Return the (x, y) coordinate for the center point of the cell that contains the specified text.  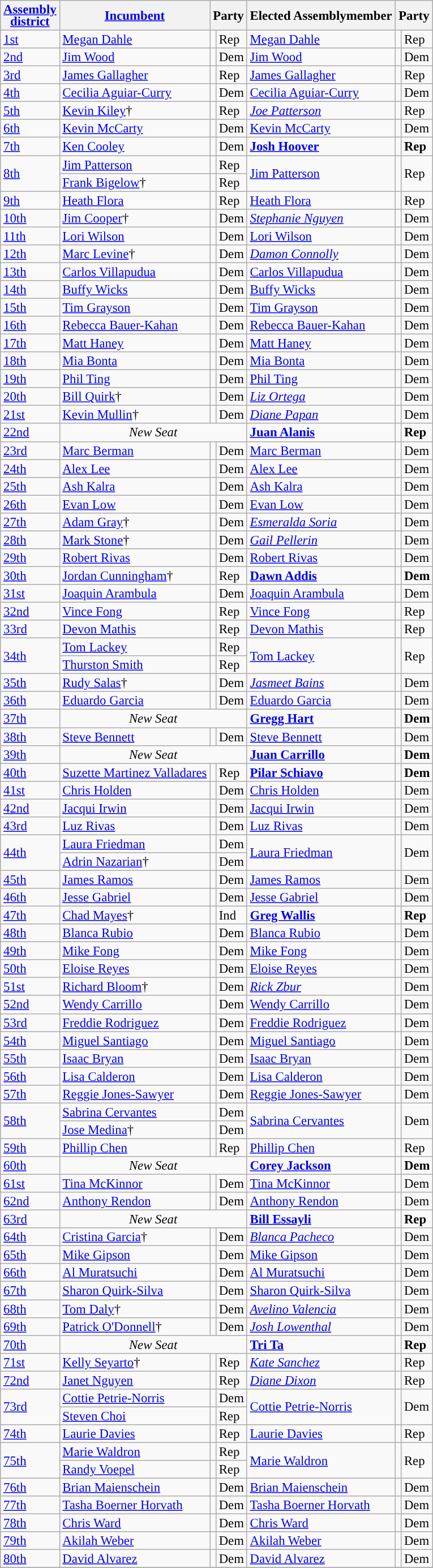
50th (30, 969)
Incumbent (135, 16)
Dawn Addis (321, 575)
75th (30, 1460)
21st (30, 415)
Mark Stone† (135, 540)
Bill Essayli (321, 1219)
47th (30, 916)
70th (30, 1344)
Jasmeet Bains (321, 683)
12th (30, 254)
78th (30, 1523)
Esmeralda Soria (321, 522)
15th (30, 307)
Blanca Pacheco (321, 1237)
56th (30, 1076)
Janet Nguyen (135, 1380)
34th (30, 656)
20th (30, 397)
72nd (30, 1380)
Diane Dixon (321, 1380)
Cristina Garcia† (135, 1237)
41st (30, 790)
64th (30, 1237)
Stephanie Nguyen (321, 218)
Gail Pellerin (321, 540)
Josh Hoover (321, 147)
Bill Quirk† (135, 397)
Assemblydistrict (30, 16)
Damon Connolly (321, 254)
Kevin Kiley† (135, 111)
80th (30, 1559)
Kelly Seyarto† (135, 1362)
29th (30, 558)
57th (30, 1094)
43rd (30, 826)
Richard Bloom† (135, 987)
Ken Cooley (135, 147)
13th (30, 272)
44th (30, 852)
6th (30, 129)
Corey Jackson (321, 1166)
40th (30, 772)
74th (30, 1434)
8th (30, 173)
58th (30, 1120)
Steven Choi (135, 1416)
30th (30, 575)
Marc Levine† (135, 254)
Pilar Schiavo (321, 772)
37th (30, 719)
53rd (30, 1023)
Tom Daly† (135, 1309)
11th (30, 236)
Suzette Martinez Valladares (135, 772)
2nd (30, 57)
54th (30, 1041)
19th (30, 379)
18th (30, 361)
63rd (30, 1219)
Ind (231, 916)
Diane Papan (321, 415)
17th (30, 343)
62nd (30, 1201)
32nd (30, 612)
Jordan Cunningham† (135, 575)
Juan Alanis (321, 433)
Chad Mayes† (135, 916)
10th (30, 218)
Rick Zbur (321, 987)
51st (30, 987)
65th (30, 1255)
Jose Medina† (135, 1130)
14th (30, 290)
Thurston Smith (135, 665)
Elected Assemblymember (321, 16)
3rd (30, 75)
55th (30, 1058)
Gregg Hart (321, 719)
27th (30, 522)
59th (30, 1148)
Joe Patterson (321, 111)
73rd (30, 1407)
76th (30, 1488)
28th (30, 540)
39th (30, 754)
46th (30, 897)
Kevin Mullin† (135, 415)
36th (30, 701)
38th (30, 737)
25th (30, 486)
Frank Bigelow† (135, 182)
52nd (30, 1005)
5th (30, 111)
Randy Voepel (135, 1470)
67th (30, 1291)
33rd (30, 629)
68th (30, 1309)
Jim Cooper† (135, 218)
24th (30, 469)
16th (30, 325)
Adam Gray† (135, 522)
Juan Carrillo (321, 754)
Tri Ta (321, 1344)
Rudy Salas† (135, 683)
35th (30, 683)
Greg Wallis (321, 916)
Adrin Nazarian† (135, 862)
61st (30, 1184)
45th (30, 879)
Avelino Valencia (321, 1309)
Kate Sanchez (321, 1362)
9th (30, 200)
69th (30, 1326)
Liz Ortega (321, 397)
77th (30, 1505)
71st (30, 1362)
60th (30, 1166)
26th (30, 504)
7th (30, 147)
22nd (30, 433)
79th (30, 1541)
Josh Lowenthal (321, 1326)
48th (30, 933)
23rd (30, 450)
1st (30, 40)
31st (30, 594)
4th (30, 93)
49th (30, 951)
66th (30, 1273)
Patrick O'Donnell† (135, 1326)
42nd (30, 808)
